Extract the [x, y] coordinate from the center of the cell holding the provided text.  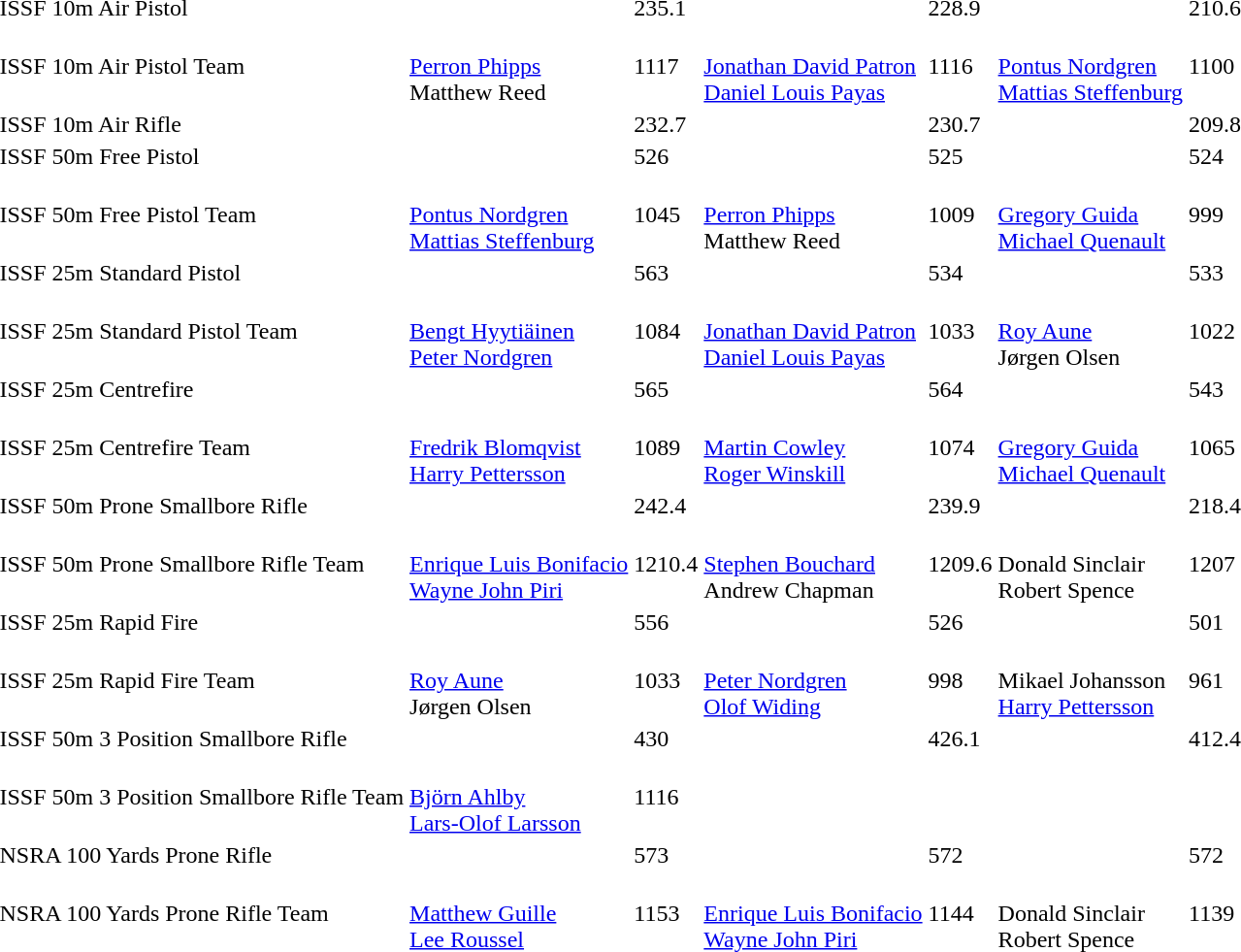
1009 [961, 214]
Peter NordgrenOlof Widing [813, 680]
534 [961, 273]
1209.6 [961, 564]
1084 [666, 331]
232.7 [666, 124]
565 [666, 389]
Björn AhlbyLars-Olof Larsson [519, 797]
1117 [666, 66]
Stephen BouchardAndrew Chapman [813, 564]
230.7 [961, 124]
1045 [666, 214]
525 [961, 156]
1089 [666, 447]
573 [666, 855]
430 [666, 739]
Martin CowleyRoger Winskill [813, 447]
Enrique Luis BonifacioWayne John Piri [519, 564]
1210.4 [666, 564]
564 [961, 389]
998 [961, 680]
563 [666, 273]
426.1 [961, 739]
239.9 [961, 506]
Fredrik BlomqvistHarry Pettersson [519, 447]
Donald SinclairRobert Spence [1091, 564]
Bengt HyytiäinenPeter Nordgren [519, 331]
556 [666, 622]
242.4 [666, 506]
1074 [961, 447]
572 [961, 855]
Mikael JohanssonHarry Pettersson [1091, 680]
